Capture the cell that displays the provided text and extract its [x, y] central coordinate. 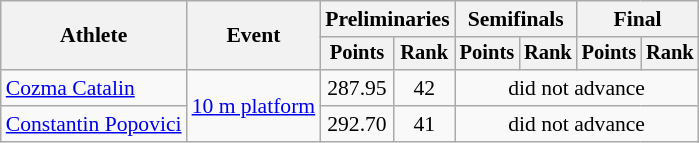
10 m platform [254, 106]
Final [638, 19]
Preliminaries [387, 19]
Athlete [94, 36]
Cozma Catalin [94, 88]
Constantin Popovici [94, 124]
292.70 [357, 124]
287.95 [357, 88]
Semifinals [516, 19]
Event [254, 36]
41 [424, 124]
42 [424, 88]
